Detect which cell encompasses the target text, then output its (x, y) center coordinate. 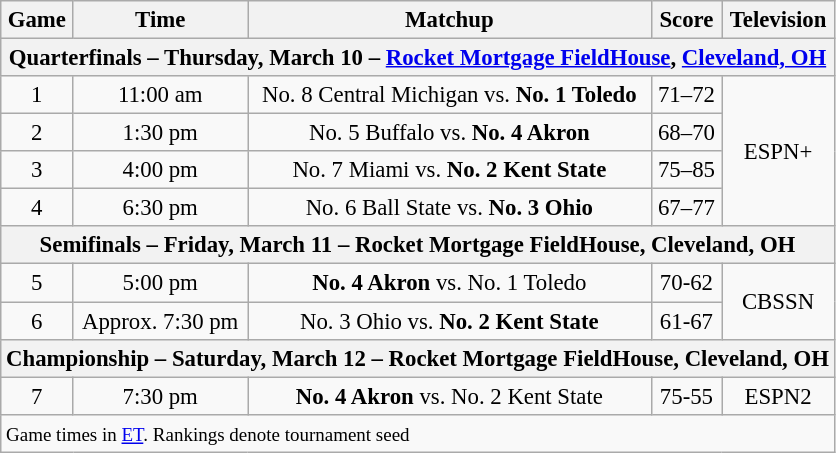
67–77 (686, 208)
4:00 pm (160, 170)
71–72 (686, 95)
6 (37, 321)
75-55 (686, 396)
Approx. 7:30 pm (160, 321)
No. 4 Akron vs. No. 2 Kent State (450, 396)
Semifinals – Friday, March 11 – Rocket Mortgage FieldHouse, Cleveland, OH (418, 245)
1:30 pm (160, 133)
3 (37, 170)
No. 4 Akron vs. No. 1 Toledo (450, 283)
No. 5 Buffalo vs. No. 4 Akron (450, 133)
Quarterfinals – Thursday, March 10 – Rocket Mortgage FieldHouse, Cleveland, OH (418, 58)
11:00 am (160, 95)
2 (37, 133)
Television (778, 20)
No. 7 Miami vs. No. 2 Kent State (450, 170)
ESPN+ (778, 151)
ESPN2 (778, 396)
Matchup (450, 20)
5 (37, 283)
Game (37, 20)
61-67 (686, 321)
No. 3 Ohio vs. No. 2 Kent State (450, 321)
No. 8 Central Michigan vs. No. 1 Toledo (450, 95)
Game times in ET. Rankings denote tournament seed (418, 433)
5:00 pm (160, 283)
68–70 (686, 133)
Time (160, 20)
1 (37, 95)
CBSSN (778, 302)
4 (37, 208)
75–85 (686, 170)
70-62 (686, 283)
No. 6 Ball State vs. No. 3 Ohio (450, 208)
7 (37, 396)
Score (686, 20)
7:30 pm (160, 396)
Championship – Saturday, March 12 – Rocket Mortgage FieldHouse, Cleveland, OH (418, 358)
6:30 pm (160, 208)
